Return the (X, Y) coordinate for the center point of the cell that contains the specified text.  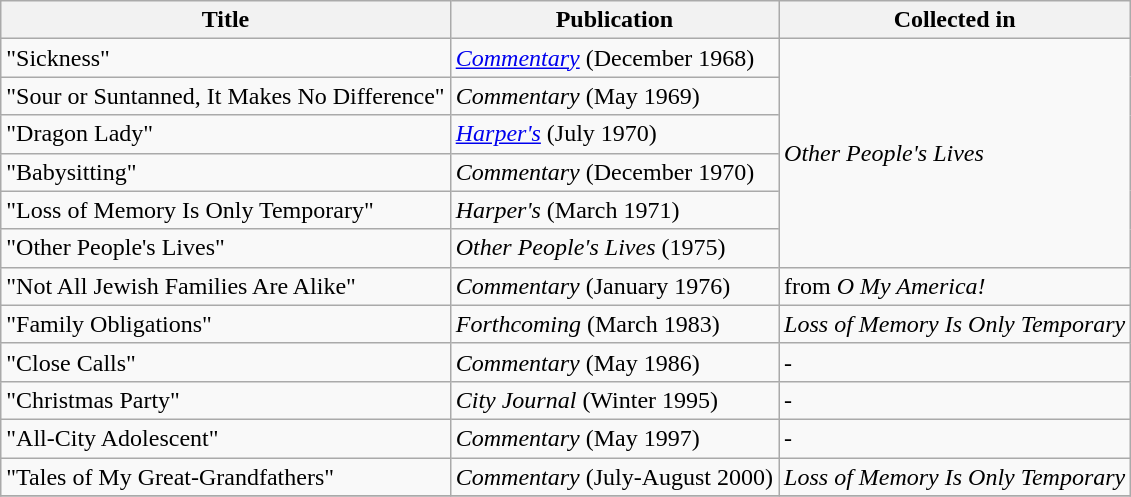
Collected in (955, 20)
"Sour or Suntanned, It Makes No Difference" (226, 96)
City Journal (Winter 1995) (614, 400)
Publication (614, 20)
"Christmas Party" (226, 400)
Commentary (May 1986) (614, 362)
Other People's Lives (1975) (614, 248)
"Not All Jewish Families Are Alike" (226, 286)
Other People's Lives (955, 153)
Commentary (December 1970) (614, 172)
"Family Obligations" (226, 324)
Forthcoming (March 1983) (614, 324)
Title (226, 20)
Commentary (January 1976) (614, 286)
"Close Calls" (226, 362)
"Loss of Memory Is Only Temporary" (226, 210)
"Dragon Lady" (226, 134)
Commentary (July-August 2000) (614, 477)
"Babysitting" (226, 172)
"Tales of My Great-Grandfathers" (226, 477)
Commentary (December 1968) (614, 58)
Commentary (May 1997) (614, 438)
"Sickness" (226, 58)
Harper's (March 1971) (614, 210)
"All-City Adolescent" (226, 438)
Commentary (May 1969) (614, 96)
"Other People's Lives" (226, 248)
Harper's (July 1970) (614, 134)
from O My America! (955, 286)
